Provide the [x, y] coordinate of the cell's center where the given text is located.  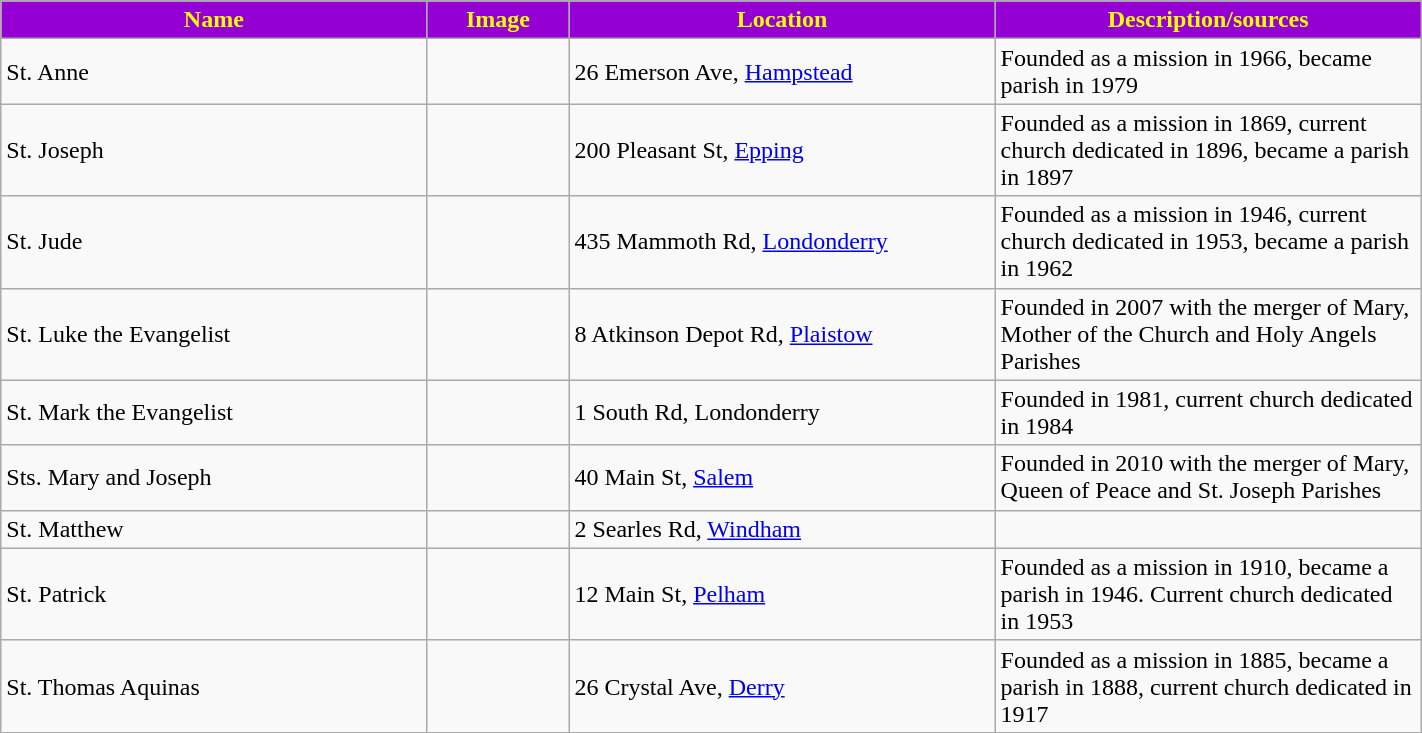
St. Thomas Aquinas [214, 686]
Founded as a mission in 1910, became a parish in 1946. Current church dedicated in 1953 [1208, 594]
Sts. Mary and Joseph [214, 478]
Founded in 2010 with the merger of Mary, Queen of Peace and St. Joseph Parishes [1208, 478]
435 Mammoth Rd, Londonderry [782, 242]
St. Joseph [214, 150]
St. Luke the Evangelist [214, 334]
Image [498, 20]
St. Jude [214, 242]
26 Crystal Ave, Derry [782, 686]
2 Searles Rd, Windham [782, 529]
200 Pleasant St, Epping [782, 150]
Founded in 2007 with the merger of Mary, Mother of the Church and Holy Angels Parishes [1208, 334]
Name [214, 20]
Founded as a mission in 1869, current church dedicated in 1896, became a parish in 1897 [1208, 150]
26 Emerson Ave, Hampstead [782, 72]
Founded in 1981, current church dedicated in 1984 [1208, 412]
St. Anne [214, 72]
8 Atkinson Depot Rd, Plaistow [782, 334]
12 Main St, Pelham [782, 594]
Founded as a mission in 1885, became a parish in 1888, current church dedicated in 1917 [1208, 686]
Description/sources [1208, 20]
St. Patrick [214, 594]
Location [782, 20]
St. Mark the Evangelist [214, 412]
Founded as a mission in 1966, became parish in 1979 [1208, 72]
St. Matthew [214, 529]
Founded as a mission in 1946, current church dedicated in 1953, became a parish in 1962 [1208, 242]
40 Main St, Salem [782, 478]
1 South Rd, Londonderry [782, 412]
